Find where the given text appears and provide that cell's center as (x, y) coordinate. 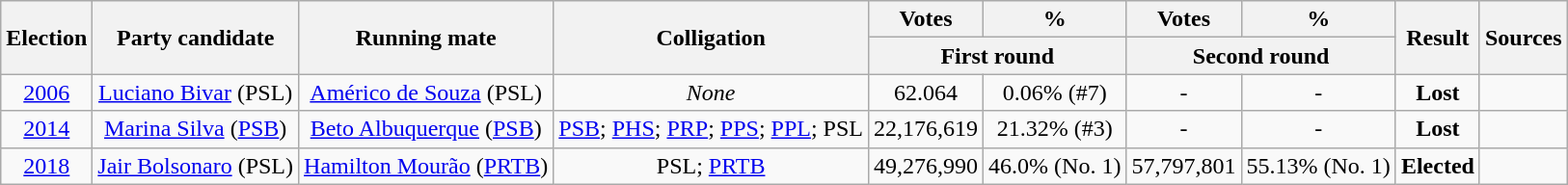
Elected (1437, 166)
62.064 (926, 92)
PSB; PHS; PRP; PPS; PPL; PSL (712, 129)
0.06% (#7) (1055, 92)
46.0% (No. 1) (1055, 166)
Marina Silva (PSB) (196, 129)
21.32% (#3) (1055, 129)
Election (46, 38)
Jair Bolsonaro (PSL) (196, 166)
Running mate (426, 38)
Hamilton Mourão (PRTB) (426, 166)
Luciano Bivar (PSL) (196, 92)
2018 (46, 166)
Beto Albuquerque (PSB) (426, 129)
Américo de Souza (PSL) (426, 92)
Sources (1524, 38)
55.13% (No. 1) (1318, 166)
Second round (1261, 56)
Colligation (712, 38)
Party candidate (196, 38)
49,276,990 (926, 166)
PSL; PRTB (712, 166)
22,176,619 (926, 129)
57,797,801 (1184, 166)
First round (997, 56)
None (712, 92)
Result (1437, 38)
2006 (46, 92)
2014 (46, 129)
